Capture the cell that displays the provided text and extract its [X, Y] central coordinate. 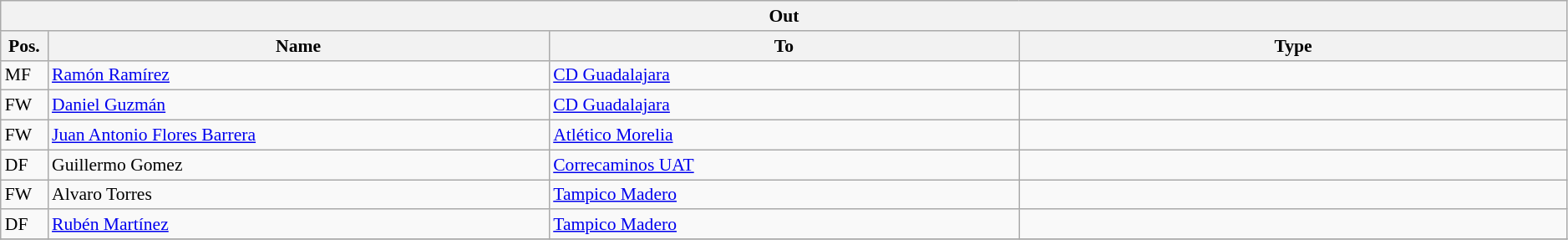
Guillermo Gomez [298, 165]
Daniel Guzmán [298, 105]
Pos. [24, 46]
MF [24, 75]
Correcaminos UAT [784, 165]
Out [784, 16]
Name [298, 46]
Rubén Martínez [298, 225]
Alvaro Torres [298, 195]
Type [1293, 46]
Ramón Ramírez [298, 75]
Juan Antonio Flores Barrera [298, 135]
To [784, 46]
Atlético Morelia [784, 135]
